Pinpoint the cell where the given text exists, returning its (X, Y) midpoint coordinate. 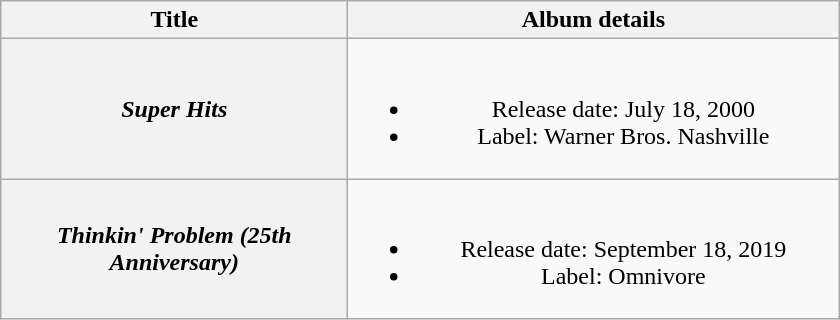
Release date: July 18, 2000Label: Warner Bros. Nashville (594, 109)
Album details (594, 20)
Super Hits (174, 109)
Title (174, 20)
Thinkin' Problem (25th Anniversary) (174, 249)
Release date: September 18, 2019Label: Omnivore (594, 249)
